From the cell containing the given text, extract its center point as (x, y) coordinate. 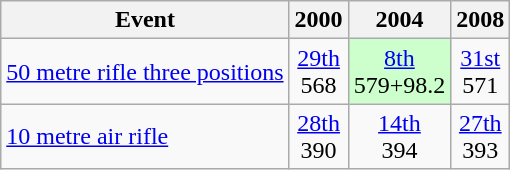
27th393 (480, 136)
10 metre air rifle (145, 136)
2000 (318, 20)
2008 (480, 20)
50 metre rifle three positions (145, 72)
2004 (400, 20)
14th394 (400, 136)
31st571 (480, 72)
Event (145, 20)
29th568 (318, 72)
8th579+98.2 (400, 72)
28th390 (318, 136)
